Return the (X, Y) coordinate for the center point of the cell that contains the specified text.  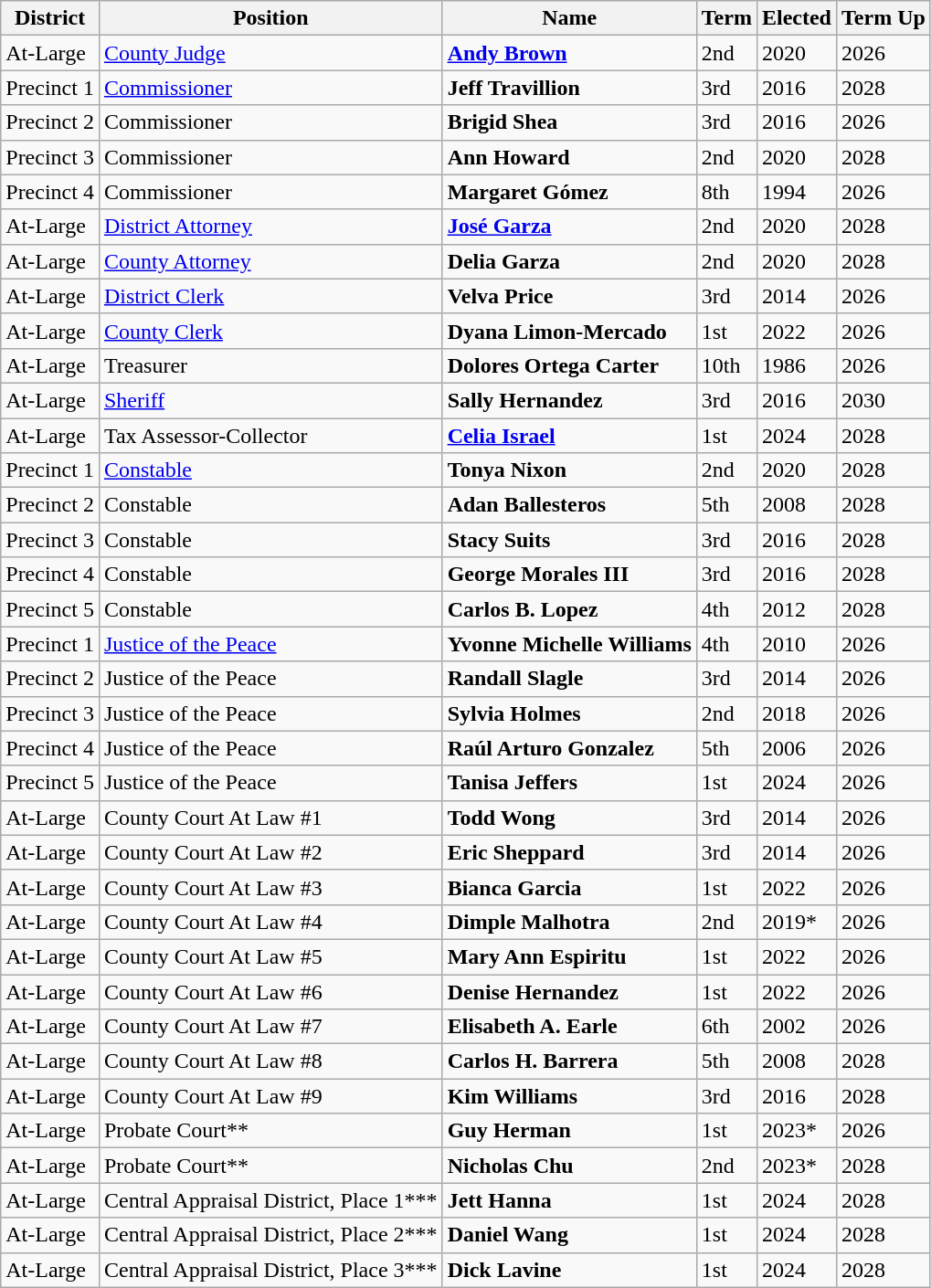
County Judge (270, 53)
8th (726, 192)
County Court At Law #5 (270, 956)
Position (270, 18)
2012 (797, 609)
Dolores Ortega Carter (569, 365)
Tonya Nixon (569, 470)
County Court At Law #3 (270, 887)
2002 (797, 1027)
Term (726, 18)
Adan Ballesteros (569, 505)
County Attorney (270, 261)
Mary Ann Espiritu (569, 956)
2019* (797, 922)
County Court At Law #7 (270, 1027)
Sheriff (270, 400)
Dick Lavine (569, 1270)
2010 (797, 644)
Jett Hanna (569, 1200)
Guy Herman (569, 1131)
District Attorney (270, 227)
2006 (797, 748)
Carlos H. Barrera (569, 1061)
Elisabeth A. Earle (569, 1027)
George Morales III (569, 575)
Name (569, 18)
Central Appraisal District, Place 1*** (270, 1200)
Bianca Garcia (569, 887)
Dyana Limon-Mercado (569, 331)
Todd Wong (569, 818)
County Court At Law #1 (270, 818)
Delia Garza (569, 261)
County Court At Law #2 (270, 852)
Dimple Malhotra (569, 922)
Andy Brown (569, 53)
Nicholas Chu (569, 1166)
Central Appraisal District, Place 2*** (270, 1235)
2018 (797, 713)
Yvonne Michelle Williams (569, 644)
Brigid Shea (569, 122)
Jeff Travillion (569, 88)
District (50, 18)
Tanisa Jeffers (569, 783)
Tax Assessor-Collector (270, 436)
Stacy Suits (569, 540)
Sally Hernandez (569, 400)
Margaret Gómez (569, 192)
County Court At Law #4 (270, 922)
Term Up (883, 18)
Central Appraisal District, Place 3*** (270, 1270)
2030 (883, 400)
Ann Howard (569, 157)
County Court At Law #6 (270, 991)
County Court At Law #9 (270, 1096)
Celia Israel (569, 436)
José Garza (569, 227)
6th (726, 1027)
Elected (797, 18)
Randall Slagle (569, 679)
Raúl Arturo Gonzalez (569, 748)
Carlos B. Lopez (569, 609)
Daniel Wang (569, 1235)
Denise Hernandez (569, 991)
District Clerk (270, 296)
1986 (797, 365)
Velva Price (569, 296)
1994 (797, 192)
Sylvia Holmes (569, 713)
County Clerk (270, 331)
Eric Sheppard (569, 852)
Treasurer (270, 365)
Kim Williams (569, 1096)
10th (726, 365)
County Court At Law #8 (270, 1061)
